For the text-containing cell, return its midpoint in [x, y] coordinate format. 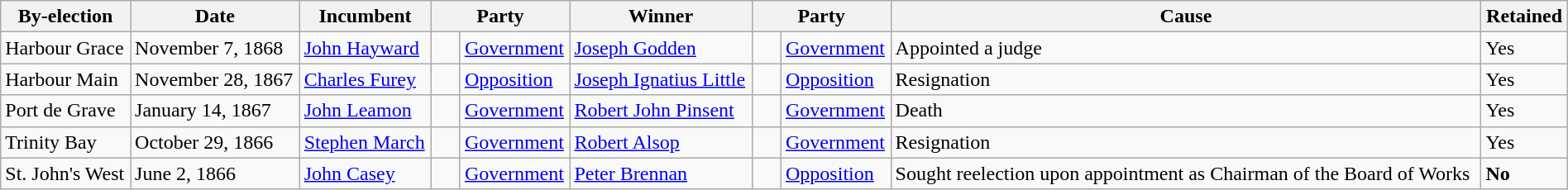
June 2, 1866 [215, 173]
Death [1186, 111]
Winner [661, 17]
St. John's West [66, 173]
Port de Grave [66, 111]
No [1524, 173]
Joseph Ignatius Little [661, 79]
Harbour Main [66, 79]
Incumbent [366, 17]
Stephen March [366, 142]
John Casey [366, 173]
Robert Alsop [661, 142]
Date [215, 17]
Robert John Pinsent [661, 111]
January 14, 1867 [215, 111]
November 7, 1868 [215, 48]
Peter Brennan [661, 173]
Trinity Bay [66, 142]
Cause [1186, 17]
By-election [66, 17]
October 29, 1866 [215, 142]
November 28, 1867 [215, 79]
Appointed a judge [1186, 48]
Retained [1524, 17]
Charles Furey [366, 79]
Harbour Grace [66, 48]
Joseph Godden [661, 48]
John Leamon [366, 111]
Sought reelection upon appointment as Chairman of the Board of Works [1186, 173]
John Hayward [366, 48]
